Detect which cell encompasses the target text, then output its (x, y) center coordinate. 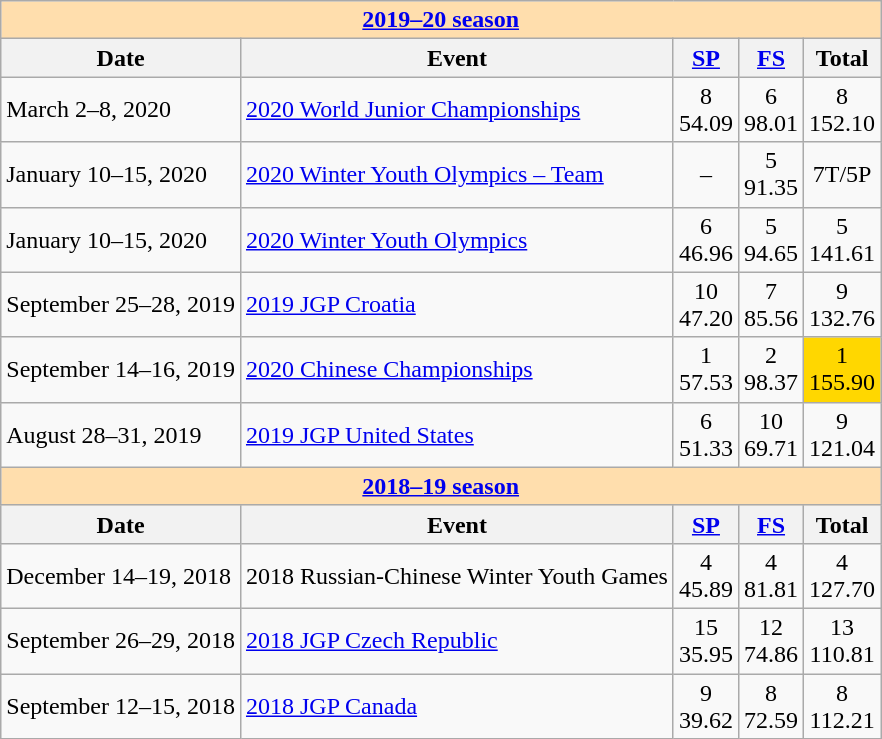
2020 Chinese Championships (456, 370)
8 54.09 (706, 110)
7T/5P (842, 174)
2019 JGP Croatia (456, 304)
2020 Winter Youth Olympics – Team (456, 174)
2020 World Junior Championships (456, 110)
5 141.61 (842, 240)
2018 Russian-Chinese Winter Youth Games (456, 576)
1 57.53 (706, 370)
9 39.62 (706, 706)
September 12–15, 2018 (121, 706)
8 112.21 (842, 706)
10 69.71 (770, 434)
5 94.65 (770, 240)
6 98.01 (770, 110)
4 81.81 (770, 576)
– (706, 174)
2 98.37 (770, 370)
August 28–31, 2019 (121, 434)
2019 JGP United States (456, 434)
September 25–28, 2019 (121, 304)
5 91.35 (770, 174)
9 121.04 (842, 434)
12 74.86 (770, 640)
10 47.20 (706, 304)
2018 JGP Czech Republic (456, 640)
8 72.59 (770, 706)
2019–20 season (441, 20)
2018–19 season (441, 486)
December 14–19, 2018 (121, 576)
4 45.89 (706, 576)
13 110.81 (842, 640)
6 51.33 (706, 434)
4 127.70 (842, 576)
8 152.10 (842, 110)
9 132.76 (842, 304)
September 26–29, 2018 (121, 640)
6 46.96 (706, 240)
September 14–16, 2019 (121, 370)
March 2–8, 2020 (121, 110)
2020 Winter Youth Olympics (456, 240)
1 155.90 (842, 370)
15 35.95 (706, 640)
7 85.56 (770, 304)
2018 JGP Canada (456, 706)
